Detect which cell encompasses the target text, then output its (x, y) center coordinate. 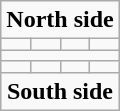
South side (60, 91)
North side (60, 20)
